Scan for the cell matching the given text and deliver its (x, y) coordinate at center. 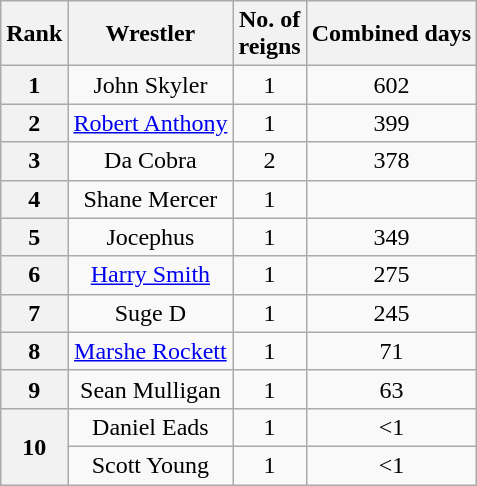
602 (391, 85)
Sean Mulligan (150, 389)
6 (34, 275)
Robert Anthony (150, 123)
245 (391, 313)
8 (34, 351)
3 (34, 161)
10 (34, 446)
5 (34, 237)
Jocephus (150, 237)
Shane Mercer (150, 199)
Daniel Eads (150, 427)
Wrestler (150, 34)
Combined days (391, 34)
9 (34, 389)
7 (34, 313)
No. ofreigns (270, 34)
378 (391, 161)
John Skyler (150, 85)
Rank (34, 34)
349 (391, 237)
Harry Smith (150, 275)
63 (391, 389)
Suge D (150, 313)
71 (391, 351)
Marshe Rockett (150, 351)
399 (391, 123)
4 (34, 199)
Scott Young (150, 465)
275 (391, 275)
Da Cobra (150, 161)
